Find where the given text appears and provide that cell's center as [x, y] coordinate. 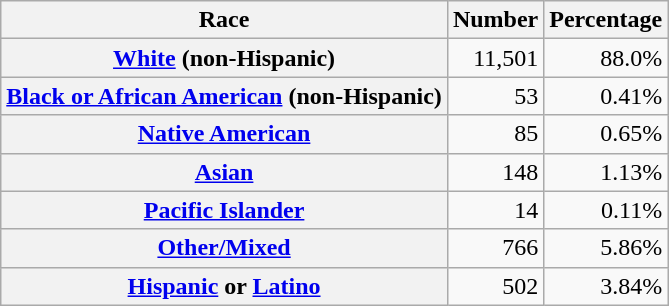
Percentage [606, 20]
Race [224, 20]
148 [495, 172]
502 [495, 286]
766 [495, 248]
Asian [224, 172]
3.84% [606, 286]
11,501 [495, 58]
88.0% [606, 58]
53 [495, 96]
1.13% [606, 172]
Pacific Islander [224, 210]
Other/Mixed [224, 248]
0.11% [606, 210]
Black or African American (non-Hispanic) [224, 96]
0.65% [606, 134]
14 [495, 210]
5.86% [606, 248]
White (non-Hispanic) [224, 58]
Native American [224, 134]
0.41% [606, 96]
Hispanic or Latino [224, 286]
Number [495, 20]
85 [495, 134]
